For the text-containing cell, return its midpoint in (x, y) coordinate format. 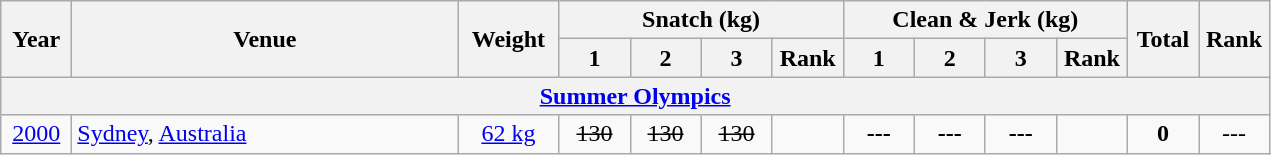
Year (36, 39)
Total (1162, 39)
Snatch (kg) (701, 20)
62 kg (508, 134)
2000 (36, 134)
0 (1162, 134)
Sydney, Australia (265, 134)
Summer Olympics (636, 96)
Venue (265, 39)
Clean & Jerk (kg) (985, 20)
Weight (508, 39)
